Identify which cell holds the provided text, then report its [x, y] central coordinate. 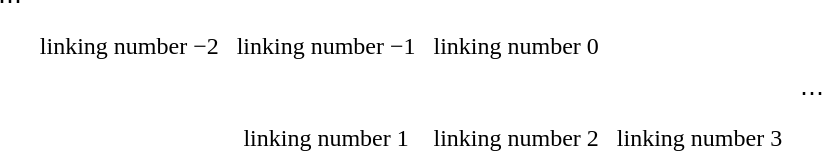
linking number −1 [326, 47]
linking number 0 [516, 47]
linking number −2 [129, 47]
